Return [x, y] of the center of cell containing provided text 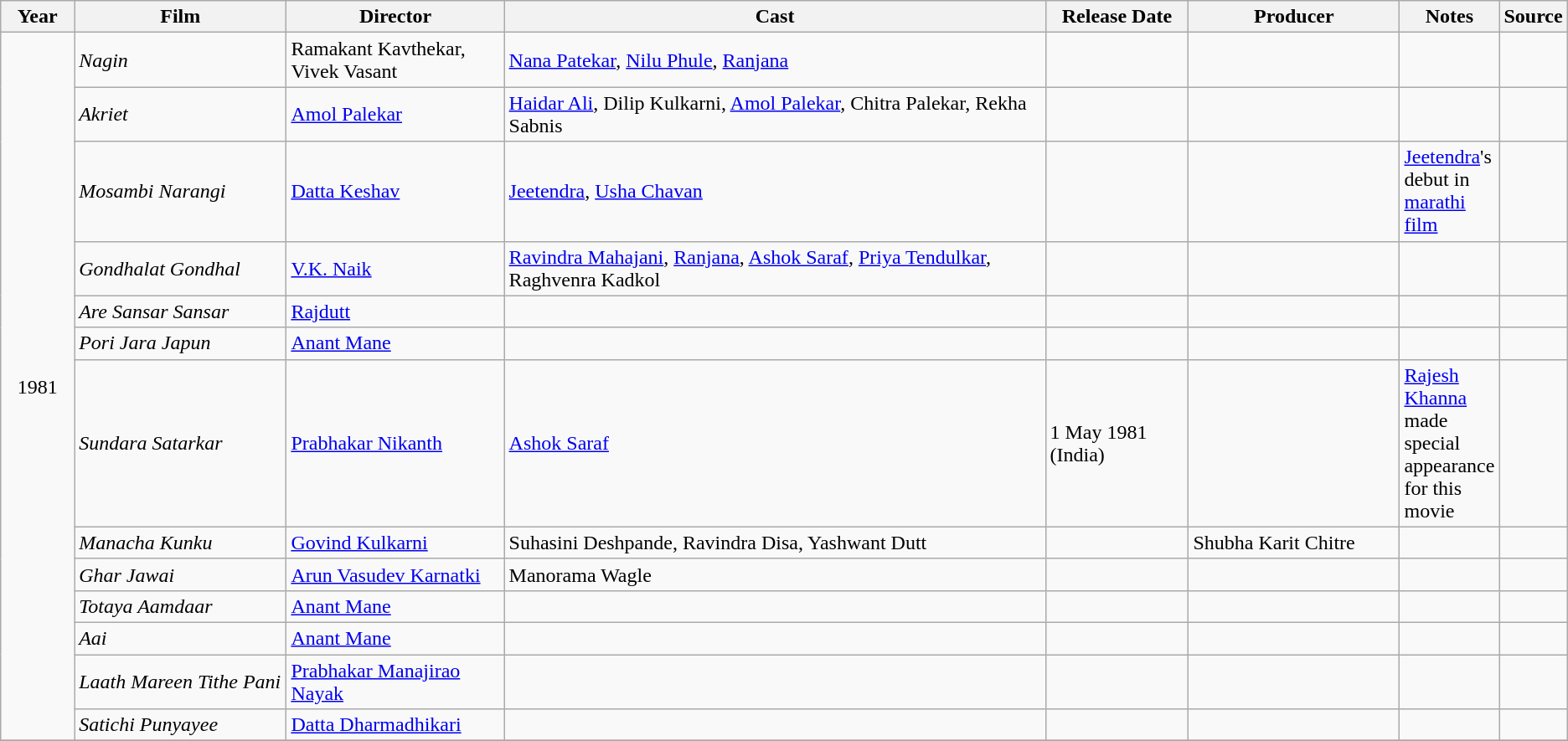
Arun Vasudev Karnatki [395, 574]
Nana Patekar, Nilu Phule, Ranjana [775, 60]
Director [395, 17]
Ramakant Kavthekar, Vivek Vasant [395, 60]
Rajesh Khanna made special appearance for this movie [1449, 443]
Ashok Saraf [775, 443]
Suhasini Deshpande, Ravindra Disa, Yashwant Dutt [775, 543]
Mosambi Narangi [181, 191]
Year [38, 17]
Datta Keshav [395, 191]
Totaya Aamdaar [181, 606]
Aai [181, 638]
Ghar Jawai [181, 574]
Rajdutt [395, 311]
Nagin [181, 60]
Govind Kulkarni [395, 543]
Gondhalat Gondhal [181, 268]
Cast [775, 17]
Manacha Kunku [181, 543]
Ravindra Mahajani, Ranjana, Ashok Saraf, Priya Tendulkar, Raghvenra Kadkol [775, 268]
Producer [1294, 17]
Notes [1449, 17]
Release Date [1117, 17]
Prabhakar Nikanth [395, 443]
Prabhakar Manajirao Nayak [395, 682]
Laath Mareen Tithe Pani [181, 682]
Datta Dharmadhikari [395, 725]
V.K. Naik [395, 268]
1 May 1981 (India) [1117, 443]
Film [181, 17]
Satichi Punyayee [181, 725]
Shubha Karit Chitre [1294, 543]
Are Sansar Sansar [181, 311]
Akriet [181, 114]
Source [1533, 17]
Jeetendra, Usha Chavan [775, 191]
Jeetendra's debut in marathi film [1449, 191]
Pori Jara Japun [181, 343]
Amol Palekar [395, 114]
Haidar Ali, Dilip Kulkarni, Amol Palekar, Chitra Palekar, Rekha Sabnis [775, 114]
Sundara Satarkar [181, 443]
Manorama Wagle [775, 574]
1981 [38, 387]
